Return the (X, Y) coordinate for the center point of the cell that contains the specified text.  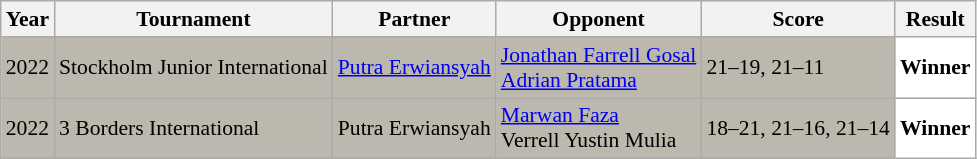
Result (936, 19)
18–21, 21–16, 21–14 (798, 128)
Marwan Faza Verrell Yustin Mulia (599, 128)
Partner (414, 19)
Tournament (194, 19)
Year (28, 19)
21–19, 21–11 (798, 68)
Opponent (599, 19)
Stockholm Junior International (194, 68)
Jonathan Farrell Gosal Adrian Pratama (599, 68)
3 Borders International (194, 128)
Score (798, 19)
